Find where the given text appears and provide that cell's center as [X, Y] coordinate. 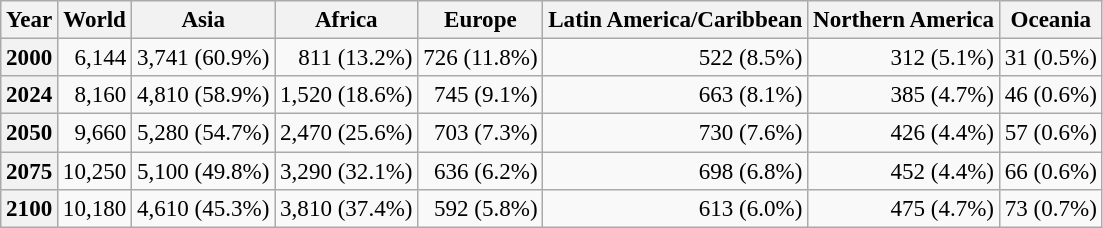
475 (4.7%) [904, 208]
385 (4.7%) [904, 95]
426 (4.4%) [904, 133]
730 (7.6%) [676, 133]
Asia [204, 20]
613 (6.0%) [676, 208]
698 (6.8%) [676, 170]
4,810 (58.9%) [204, 95]
2024 [30, 95]
3,290 (32.1%) [346, 170]
8,160 [95, 95]
3,810 (37.4%) [346, 208]
522 (8.5%) [676, 57]
10,180 [95, 208]
452 (4.4%) [904, 170]
31 (0.5%) [1050, 57]
73 (0.7%) [1050, 208]
312 (5.1%) [904, 57]
1,520 (18.6%) [346, 95]
World [95, 20]
10,250 [95, 170]
6,144 [95, 57]
663 (8.1%) [676, 95]
5,100 (49.8%) [204, 170]
66 (0.6%) [1050, 170]
Latin America/Caribbean [676, 20]
2000 [30, 57]
745 (9.1%) [480, 95]
3,741 (60.9%) [204, 57]
2075 [30, 170]
Northern America [904, 20]
592 (5.8%) [480, 208]
703 (7.3%) [480, 133]
811 (13.2%) [346, 57]
636 (6.2%) [480, 170]
Oceania [1050, 20]
46 (0.6%) [1050, 95]
2,470 (25.6%) [346, 133]
Year [30, 20]
9,660 [95, 133]
2050 [30, 133]
5,280 (54.7%) [204, 133]
57 (0.6%) [1050, 133]
2100 [30, 208]
4,610 (45.3%) [204, 208]
726 (11.8%) [480, 57]
Africa [346, 20]
Europe [480, 20]
